Search for the cell housing the specified text and yield its (X, Y) center coordinate. 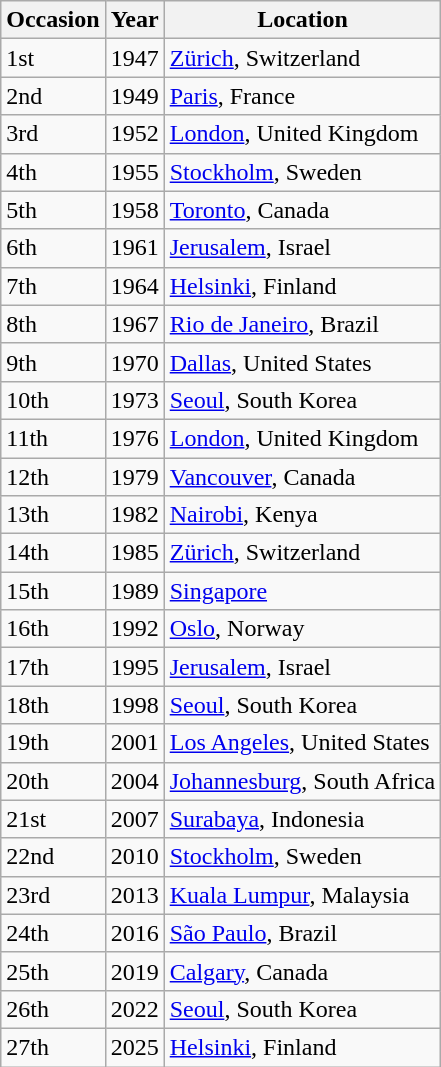
Kuala Lumpur, Malaysia (302, 895)
2001 (134, 743)
Calgary, Canada (302, 971)
Vancouver, Canada (302, 477)
Dallas, United States (302, 362)
27th (53, 1047)
Singapore (302, 591)
1976 (134, 438)
Paris, France (302, 96)
13th (53, 515)
19th (53, 743)
16th (53, 629)
2022 (134, 1009)
1985 (134, 553)
1967 (134, 324)
Rio de Janeiro, Brazil (302, 324)
8th (53, 324)
1961 (134, 248)
1964 (134, 286)
17th (53, 667)
20th (53, 781)
10th (53, 400)
21st (53, 819)
6th (53, 248)
2007 (134, 819)
Location (302, 20)
Oslo, Norway (302, 629)
1989 (134, 591)
1995 (134, 667)
2013 (134, 895)
Occasion (53, 20)
Toronto, Canada (302, 210)
2025 (134, 1047)
11th (53, 438)
2019 (134, 971)
São Paulo, Brazil (302, 933)
2016 (134, 933)
4th (53, 172)
14th (53, 553)
1952 (134, 134)
Year (134, 20)
5th (53, 210)
Surabaya, Indonesia (302, 819)
15th (53, 591)
3rd (53, 134)
12th (53, 477)
2010 (134, 857)
1949 (134, 96)
Los Angeles, United States (302, 743)
18th (53, 705)
1973 (134, 400)
1982 (134, 515)
7th (53, 286)
26th (53, 1009)
1958 (134, 210)
2nd (53, 96)
22nd (53, 857)
1947 (134, 58)
1955 (134, 172)
2004 (134, 781)
1979 (134, 477)
1970 (134, 362)
9th (53, 362)
24th (53, 933)
1992 (134, 629)
1st (53, 58)
23rd (53, 895)
25th (53, 971)
Johannesburg, South Africa (302, 781)
1998 (134, 705)
Nairobi, Kenya (302, 515)
